Extract the [X, Y] coordinate from the center of the cell holding the provided text.  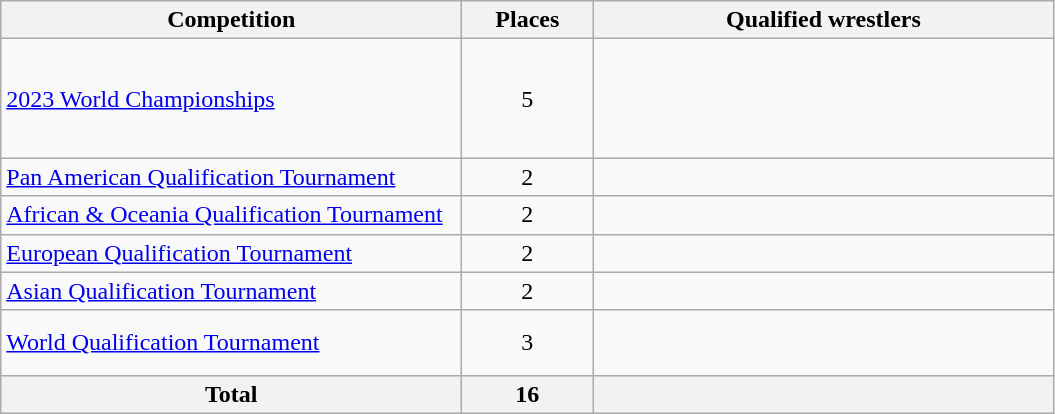
5 [528, 98]
Pan American Qualification Tournament [232, 177]
Qualified wrestlers [824, 20]
Asian Qualification Tournament [232, 291]
2023 World Championships [232, 98]
Total [232, 394]
16 [528, 394]
World Qualification Tournament [232, 342]
Places [528, 20]
3 [528, 342]
European Qualification Tournament [232, 253]
African & Oceania Qualification Tournament [232, 215]
Competition [232, 20]
